Determine the (x, y) coordinate at the center of the cell enclosing the given text.  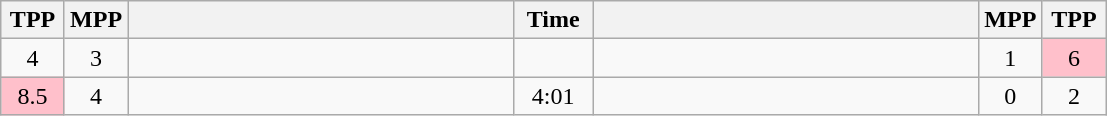
1 (1011, 58)
0 (1011, 96)
4:01 (554, 96)
3 (96, 58)
2 (1074, 96)
Time (554, 20)
8.5 (33, 96)
6 (1074, 58)
